Provide the [X, Y] coordinate of the cell's center where the given text is located.  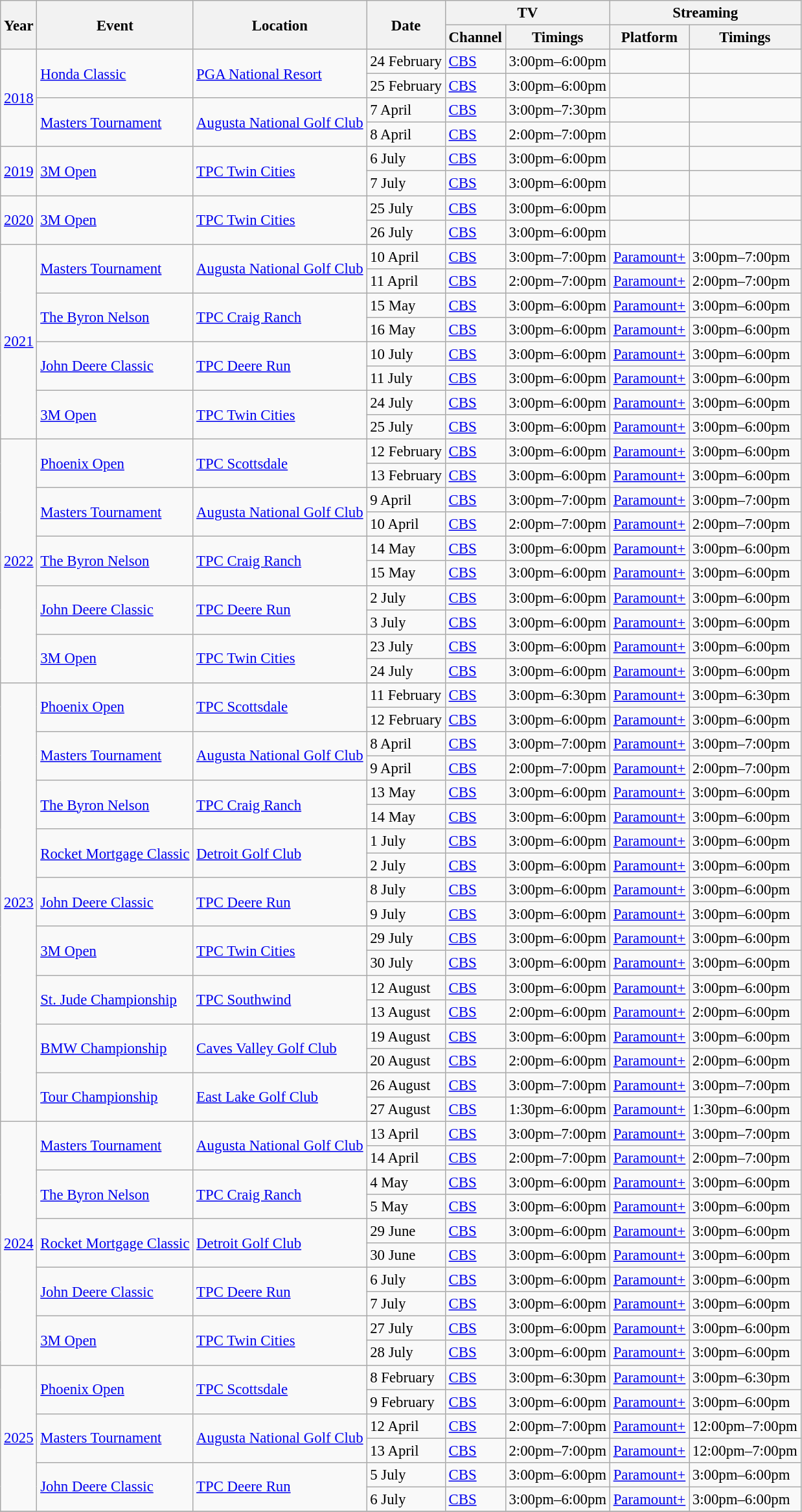
BMW Championship [115, 1049]
24 February [406, 62]
8 July [406, 890]
Date [406, 25]
PGA National Resort [280, 74]
7 April [406, 110]
Year [19, 25]
5 July [406, 1475]
3:00pm–7:30pm [557, 110]
2025 [19, 1438]
12 August [406, 988]
TV [527, 13]
27 August [406, 1110]
4 May [406, 1182]
13 May [406, 793]
20 August [406, 1060]
9 February [406, 1402]
8 February [406, 1377]
28 July [406, 1353]
1 July [406, 841]
19 August [406, 1036]
2023 [19, 902]
Caves Valley Golf Club [280, 1049]
3 July [406, 622]
9 July [406, 914]
Honda Classic [115, 74]
Location [280, 25]
13 February [406, 476]
29 June [406, 1231]
26 July [406, 232]
East Lake Golf Club [280, 1097]
11 February [406, 695]
2021 [19, 342]
2022 [19, 561]
11 April [406, 281]
16 May [406, 330]
25 February [406, 86]
30 June [406, 1255]
Tour Championship [115, 1097]
St. Jude Championship [115, 999]
2020 [19, 220]
2018 [19, 98]
12 April [406, 1426]
2024 [19, 1243]
TPC Southwind [280, 999]
30 July [406, 963]
Platform [649, 38]
23 July [406, 646]
13 August [406, 1012]
Event [115, 25]
26 August [406, 1085]
5 May [406, 1207]
2019 [19, 171]
27 July [406, 1329]
29 July [406, 939]
Channel [475, 38]
11 July [406, 378]
10 July [406, 354]
14 April [406, 1158]
Streaming [705, 13]
